Detect which cell encompasses the target text, then output its (X, Y) center coordinate. 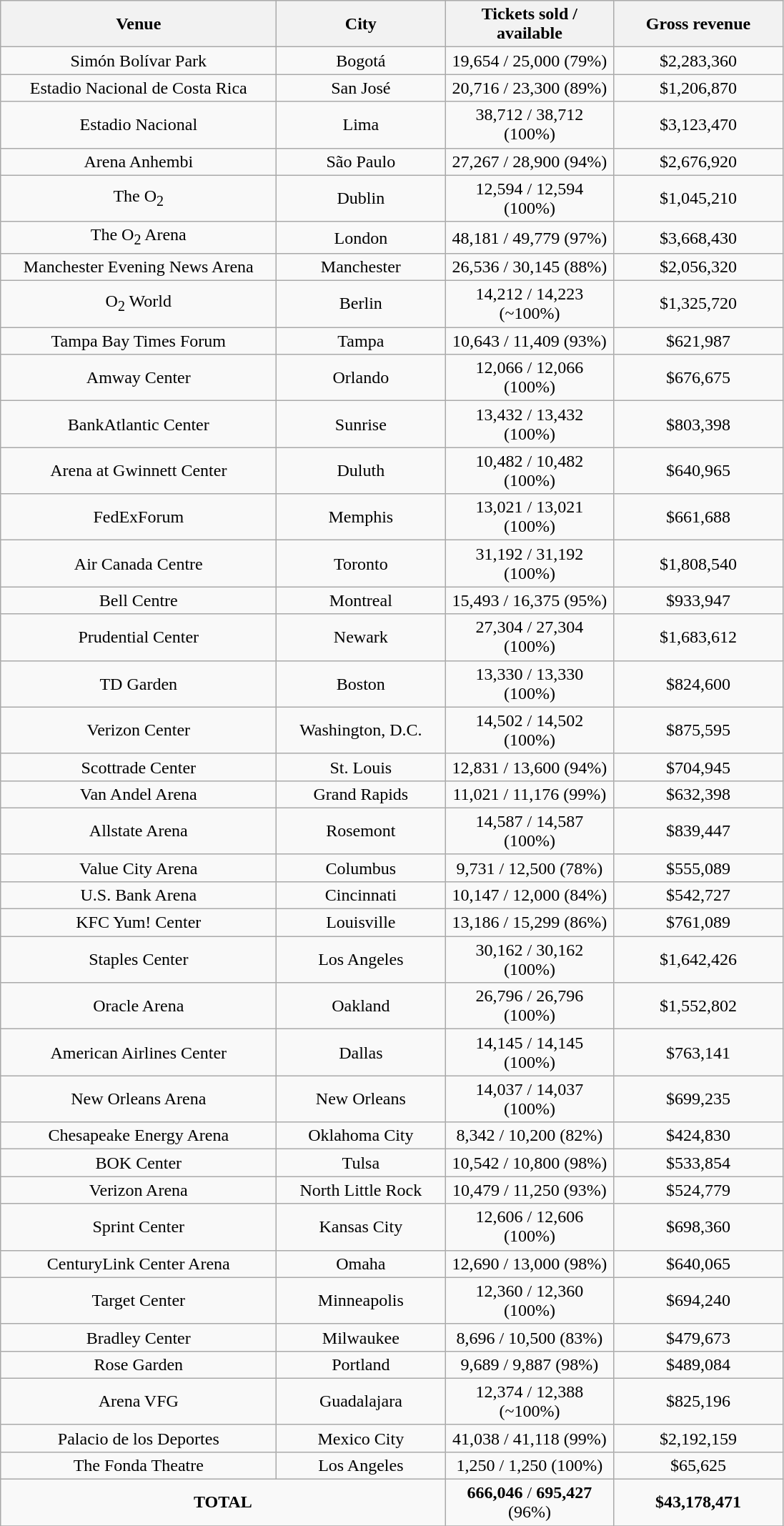
The O2 Arena (139, 237)
26,796 / 26,796 (100%) (530, 1006)
Sprint Center (139, 1227)
$524,779 (698, 1190)
Estadio Nacional de Costa Rica (139, 88)
KFC Yum! Center (139, 923)
13,186 / 15,299 (86%) (530, 923)
Arena at Gwinnett Center (139, 470)
$2,283,360 (698, 61)
9,689 / 9,887 (98%) (530, 1364)
BOK Center (139, 1163)
12,831 / 13,600 (94%) (530, 767)
14,037 / 14,037 (100%) (530, 1099)
BankAtlantic Center (139, 425)
Target Center (139, 1301)
Arena Anhembi (139, 162)
Boston (361, 683)
New Orleans (361, 1099)
Rose Garden (139, 1364)
Duluth (361, 470)
Lima (361, 124)
41,038 / 41,118 (99%) (530, 1438)
$763,141 (698, 1052)
$698,360 (698, 1227)
Staples Center (139, 959)
Rosemont (361, 831)
TD Garden (139, 683)
Portland (361, 1364)
$699,235 (698, 1099)
$3,668,430 (698, 237)
Allstate Arena (139, 831)
19,654 / 25,000 (79%) (530, 61)
13,432 / 13,432 (100%) (530, 425)
$1,683,612 (698, 638)
12,066 / 12,066 (100%) (530, 377)
Estadio Nacional (139, 124)
Washington, D.C. (361, 730)
27,304 / 27,304 (100%) (530, 638)
London (361, 237)
10,482 / 10,482 (100%) (530, 470)
St. Louis (361, 767)
Simón Bolívar Park (139, 61)
$1,808,540 (698, 563)
$694,240 (698, 1301)
Kansas City (361, 1227)
$676,675 (698, 377)
14,145 / 14,145 (100%) (530, 1052)
$824,600 (698, 683)
Value City Arena (139, 868)
Manchester Evening News Arena (139, 267)
Omaha (361, 1264)
31,192 / 31,192 (100%) (530, 563)
Minneapolis (361, 1301)
10,643 / 11,409 (93%) (530, 341)
13,330 / 13,330 (100%) (530, 683)
Bogotá (361, 61)
8,696 / 10,500 (83%) (530, 1337)
Columbus (361, 868)
14,212 / 14,223 (~100%) (530, 304)
$933,947 (698, 600)
$489,084 (698, 1364)
$1,206,870 (698, 88)
26,536 / 30,145 (88%) (530, 267)
Memphis (361, 517)
14,587 / 14,587 (100%) (530, 831)
$640,065 (698, 1264)
$2,056,320 (698, 267)
Montreal (361, 600)
Louisville (361, 923)
666,046 / 695,427 (96%) (530, 1502)
$621,987 (698, 341)
30,162 / 30,162 (100%) (530, 959)
Tampa Bay Times Forum (139, 341)
Bell Centre (139, 600)
12,360 / 12,360 (100%) (530, 1301)
Milwaukee (361, 1337)
$640,965 (698, 470)
$1,045,210 (698, 199)
Verizon Center (139, 730)
Tulsa (361, 1163)
Oklahoma City (361, 1136)
New Orleans Arena (139, 1099)
27,267 / 28,900 (94%) (530, 162)
$424,830 (698, 1136)
$3,123,470 (698, 124)
Venue (139, 24)
American Airlines Center (139, 1052)
Tickets sold / available (530, 24)
Arena VFG (139, 1401)
FedExForum (139, 517)
8,342 / 10,200 (82%) (530, 1136)
$761,089 (698, 923)
Newark (361, 638)
$1,325,720 (698, 304)
$2,676,920 (698, 162)
Palacio de los Deportes (139, 1438)
Bradley Center (139, 1337)
$704,945 (698, 767)
Orlando (361, 377)
U.S. Bank Arena (139, 895)
Mexico City (361, 1438)
13,021 / 13,021 (100%) (530, 517)
North Little Rock (361, 1190)
Dallas (361, 1052)
Chesapeake Energy Arena (139, 1136)
Oakland (361, 1006)
Toronto (361, 563)
$479,673 (698, 1337)
$1,552,802 (698, 1006)
10,147 / 12,000 (84%) (530, 895)
48,181 / 49,779 (97%) (530, 237)
Grand Rapids (361, 794)
12,374 / 12,388 (~100%) (530, 1401)
Berlin (361, 304)
$1,642,426 (698, 959)
Guadalajara (361, 1401)
9,731 / 12,500 (78%) (530, 868)
CenturyLink Center Arena (139, 1264)
14,502 / 14,502 (100%) (530, 730)
Verizon Arena (139, 1190)
11,021 / 11,176 (99%) (530, 794)
Dublin (361, 199)
Manchester (361, 267)
Air Canada Centre (139, 563)
São Paulo (361, 162)
1,250 / 1,250 (100%) (530, 1465)
Amway Center (139, 377)
$43,178,471 (698, 1502)
$825,196 (698, 1401)
Scottrade Center (139, 767)
$839,447 (698, 831)
10,542 / 10,800 (98%) (530, 1163)
Van Andel Arena (139, 794)
$803,398 (698, 425)
The Fonda Theatre (139, 1465)
$875,595 (698, 730)
$2,192,159 (698, 1438)
Oracle Arena (139, 1006)
Prudential Center (139, 638)
San José (361, 88)
15,493 / 16,375 (95%) (530, 600)
Sunrise (361, 425)
The O2 (139, 199)
20,716 / 23,300 (89%) (530, 88)
$65,625 (698, 1465)
$661,688 (698, 517)
Tampa (361, 341)
12,606 / 12,606 (100%) (530, 1227)
City (361, 24)
$555,089 (698, 868)
TOTAL (223, 1502)
$632,398 (698, 794)
$533,854 (698, 1163)
10,479 / 11,250 (93%) (530, 1190)
Gross revenue (698, 24)
O2 World (139, 304)
12,594 / 12,594 (100%) (530, 199)
$542,727 (698, 895)
Cincinnati (361, 895)
12,690 / 13,000 (98%) (530, 1264)
38,712 / 38,712 (100%) (530, 124)
